Output the (x, y) coordinate of the center of the cell containing the given text.  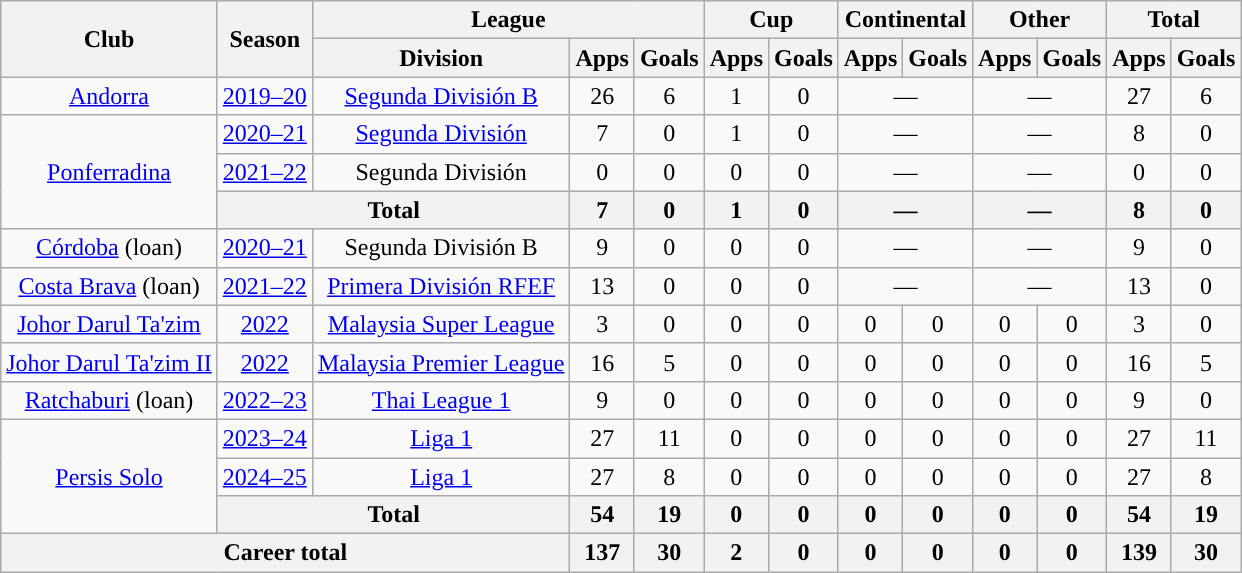
Malaysia Super League (441, 324)
Thai League 1 (441, 400)
Costa Brava (loan) (110, 286)
League (508, 20)
Cup (771, 20)
Johor Darul Ta'zim (110, 324)
2019–20 (264, 96)
2022–23 (264, 400)
Malaysia Premier League (441, 362)
Persis Solo (110, 476)
Career total (286, 553)
Johor Darul Ta'zim II (110, 362)
139 (1139, 553)
Primera División RFEF (441, 286)
2 (736, 553)
2023–24 (264, 438)
137 (602, 553)
Ponferradina (110, 172)
Season (264, 39)
Other (1040, 20)
Andorra (110, 96)
2024–25 (264, 477)
Ratchaburi (loan) (110, 400)
Division (441, 58)
Club (110, 39)
26 (602, 96)
Córdoba (loan) (110, 248)
Continental (905, 20)
